Determine the (x, y) coordinate at the center of the cell enclosing the given text.  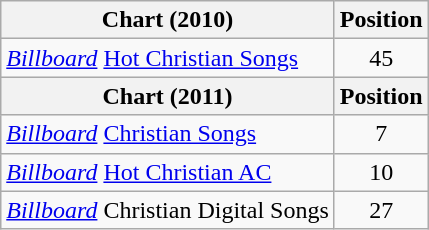
Chart (2010) (168, 20)
Billboard Christian Digital Songs (168, 210)
27 (381, 210)
7 (381, 134)
Billboard Hot Christian Songs (168, 58)
Billboard Hot Christian AC (168, 172)
Chart (2011) (168, 96)
Billboard Christian Songs (168, 134)
10 (381, 172)
45 (381, 58)
